Search for the cell housing the specified text and yield its [X, Y] center coordinate. 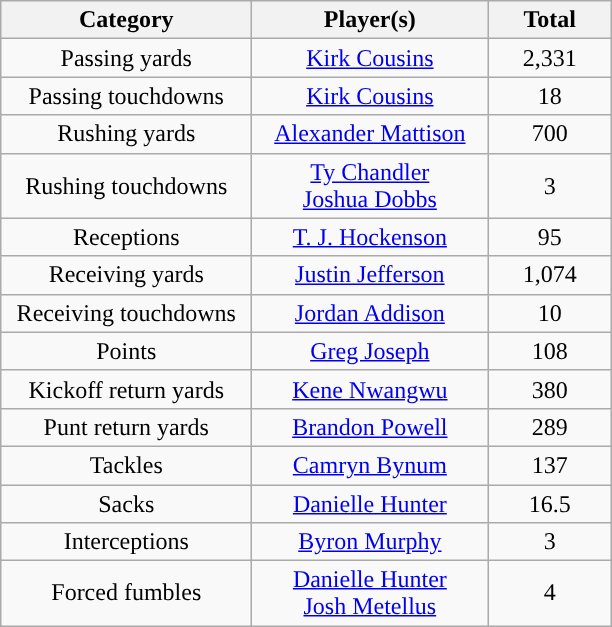
Passing touchdowns [126, 96]
Punt return yards [126, 427]
Total [550, 20]
Justin Jefferson [370, 275]
Sacks [126, 503]
289 [550, 427]
700 [550, 134]
4 [550, 594]
Points [126, 351]
Jordan Addison [370, 313]
380 [550, 389]
Ty ChandlerJoshua Dobbs [370, 186]
18 [550, 96]
Brandon Powell [370, 427]
Passing yards [126, 58]
16.5 [550, 503]
108 [550, 351]
Player(s) [370, 20]
10 [550, 313]
Byron Murphy [370, 542]
Tackles [126, 465]
Camryn Bynum [370, 465]
Danielle Hunter [370, 503]
Rushing yards [126, 134]
Alexander Mattison [370, 134]
137 [550, 465]
Receiving touchdowns [126, 313]
Rushing touchdowns [126, 186]
Category [126, 20]
Receptions [126, 237]
Danielle HunterJosh Metellus [370, 594]
Kickoff return yards [126, 389]
2,331 [550, 58]
Kene Nwangwu [370, 389]
1,074 [550, 275]
Interceptions [126, 542]
T. J. Hockenson [370, 237]
Forced fumbles [126, 594]
Greg Joseph [370, 351]
Receiving yards [126, 275]
95 [550, 237]
